Find where the given text appears and provide that cell's center as (X, Y) coordinate. 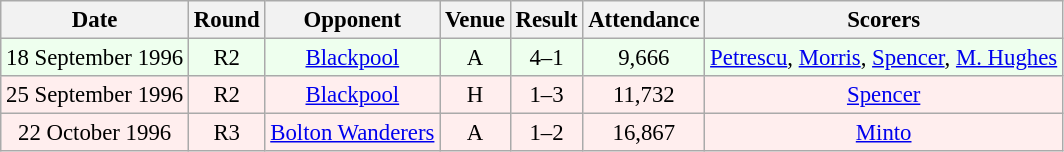
Scorers (884, 20)
Venue (476, 20)
Round (227, 20)
25 September 1996 (95, 95)
16,867 (644, 133)
Minto (884, 133)
Date (95, 20)
18 September 1996 (95, 58)
Petrescu, Morris, Spencer, M. Hughes (884, 58)
Opponent (352, 20)
R3 (227, 133)
Spencer (884, 95)
H (476, 95)
Attendance (644, 20)
Result (546, 20)
9,666 (644, 58)
1–3 (546, 95)
Bolton Wanderers (352, 133)
22 October 1996 (95, 133)
1–2 (546, 133)
11,732 (644, 95)
4–1 (546, 58)
